Provide the [x, y] coordinate of the cell's center where the given text is located.  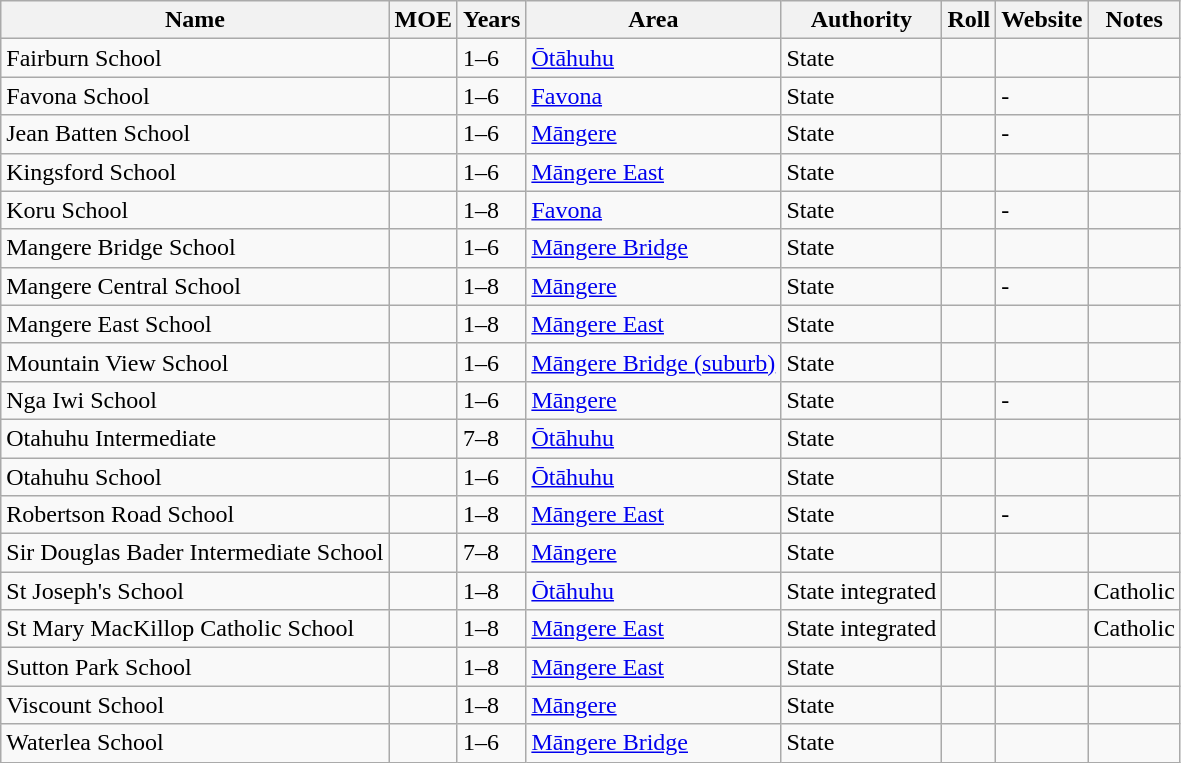
Notes [1134, 20]
Name [195, 20]
Koru School [195, 210]
Nga Iwi School [195, 400]
Waterlea School [195, 743]
Area [654, 20]
Fairburn School [195, 58]
Favona School [195, 96]
Otahuhu Intermediate [195, 438]
MOE [423, 20]
Roll [969, 20]
Sutton Park School [195, 667]
Viscount School [195, 705]
Website [1042, 20]
St Joseph's School [195, 591]
Sir Douglas Bader Intermediate School [195, 553]
Mangere East School [195, 324]
Years [491, 20]
Jean Batten School [195, 134]
Māngere Bridge (suburb) [654, 362]
Mountain View School [195, 362]
Authority [862, 20]
Robertson Road School [195, 515]
St Mary MacKillop Catholic School [195, 629]
Otahuhu School [195, 477]
Mangere Central School [195, 286]
Mangere Bridge School [195, 248]
Kingsford School [195, 172]
